From the cell containing the given text, extract its center point as [x, y] coordinate. 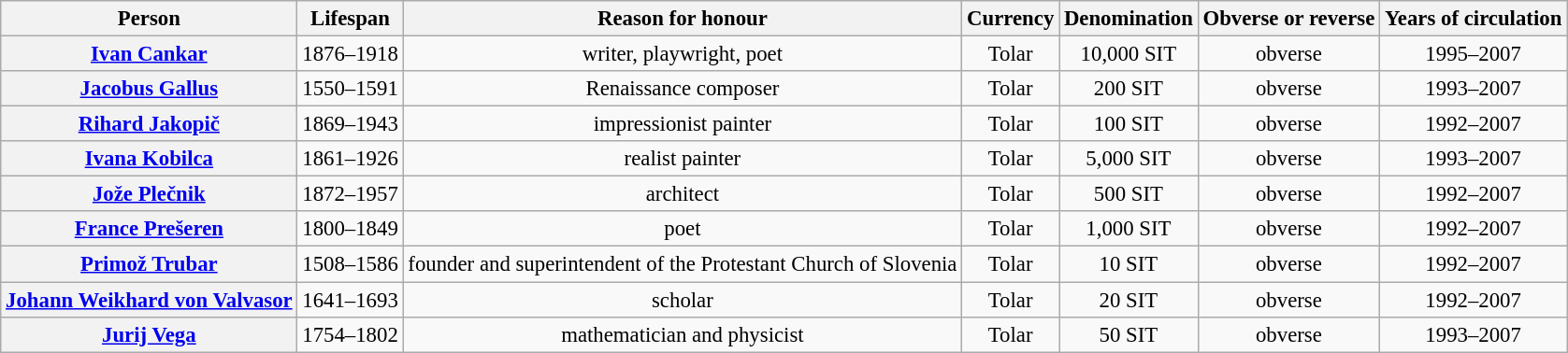
Jacobus Gallus [150, 89]
1869–1943 [350, 124]
Rihard Jakopič [150, 124]
Renaissance composer [683, 89]
Johann Weikhard von Valvasor [150, 300]
20 SIT [1129, 300]
1861–1926 [350, 159]
5,000 SIT [1129, 159]
Primož Trubar [150, 264]
1800–1849 [350, 229]
Obverse or reverse [1288, 19]
impressionist painter [683, 124]
1,000 SIT [1129, 229]
poet [683, 229]
1876–1918 [350, 54]
Years of circulation [1474, 19]
realist painter [683, 159]
founder and superintendent of the Protestant Church of Slovenia [683, 264]
10 SIT [1129, 264]
Lifespan [350, 19]
scholar [683, 300]
Ivana Kobilca [150, 159]
Jurij Vega [150, 334]
50 SIT [1129, 334]
1995–2007 [1474, 54]
Ivan Cankar [150, 54]
Person [150, 19]
Reason for honour [683, 19]
architect [683, 194]
1641–1693 [350, 300]
Denomination [1129, 19]
Currency [1011, 19]
writer, playwright, poet [683, 54]
1872–1957 [350, 194]
100 SIT [1129, 124]
10,000 SIT [1129, 54]
200 SIT [1129, 89]
1550–1591 [350, 89]
1508–1586 [350, 264]
France Prešeren [150, 229]
mathematician and physicist [683, 334]
Jože Plečnik [150, 194]
1754–1802 [350, 334]
500 SIT [1129, 194]
